Identify which cell holds the provided text, then report its (x, y) central coordinate. 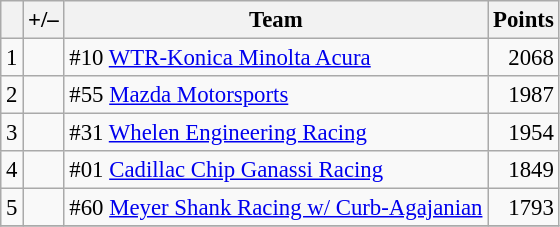
#10 WTR-Konica Minolta Acura (276, 58)
Points (524, 20)
Team (276, 20)
3 (12, 133)
1954 (524, 133)
#60 Meyer Shank Racing w/ Curb-Agajanian (276, 208)
1987 (524, 95)
2068 (524, 58)
2 (12, 95)
1849 (524, 170)
1 (12, 58)
#01 Cadillac Chip Ganassi Racing (276, 170)
+/– (44, 20)
5 (12, 208)
#55 Mazda Motorsports (276, 95)
1793 (524, 208)
4 (12, 170)
#31 Whelen Engineering Racing (276, 133)
